Output the (X, Y) coordinate of the center of the cell containing the given text.  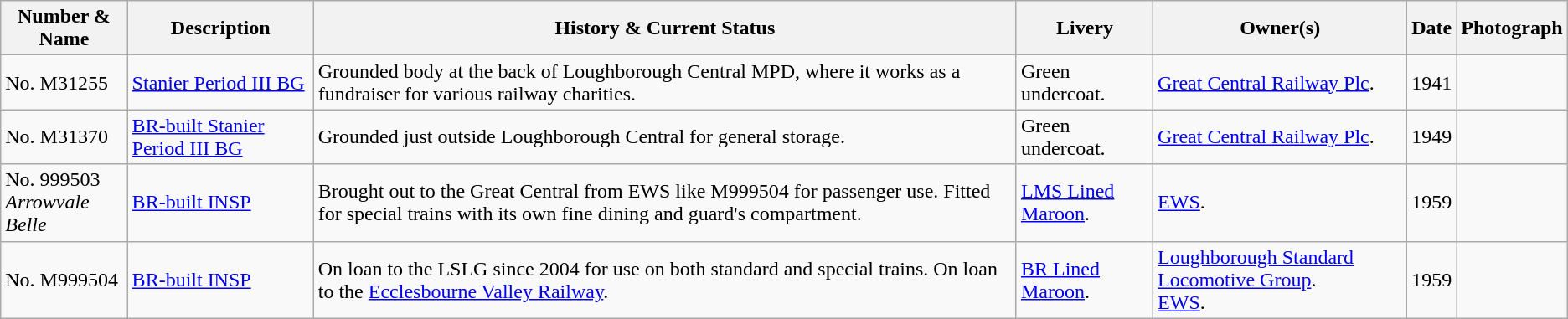
Owner(s) (1280, 28)
Grounded body at the back of Loughborough Central MPD, where it works as a fundraiser for various railway charities. (665, 82)
Loughborough Standard Locomotive Group. EWS. (1280, 280)
Photograph (1512, 28)
1941 (1432, 82)
1949 (1432, 137)
No. M999504 (64, 280)
Brought out to the Great Central from EWS like M999504 for passenger use. Fitted for special trains with its own fine dining and guard's compartment. (665, 203)
History & Current Status (665, 28)
BR-built Stanier Period III BG (220, 137)
No. M31255 (64, 82)
Grounded just outside Loughborough Central for general storage. (665, 137)
BR Lined Maroon. (1084, 280)
Number & Name (64, 28)
Date (1432, 28)
Livery (1084, 28)
No. 999503 Arrowvale Belle (64, 203)
LMS Lined Maroon. (1084, 203)
Stanier Period III BG (220, 82)
EWS. (1280, 203)
On loan to the LSLG since 2004 for use on both standard and special trains. On loan to the Ecclesbourne Valley Railway. (665, 280)
Description (220, 28)
No. M31370 (64, 137)
